For the text-containing cell, return its midpoint in (x, y) coordinate format. 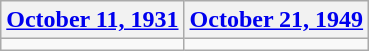
October 21, 1949 (276, 20)
October 11, 1931 (92, 20)
